Return (x, y) of the center of cell containing provided text 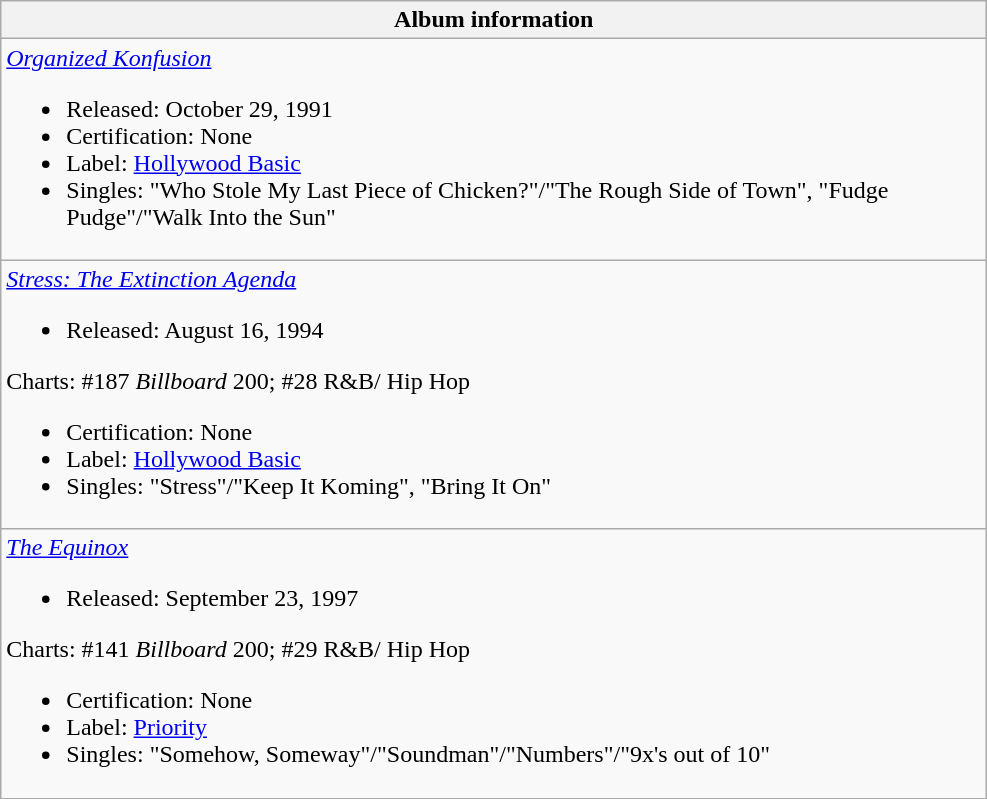
Album information (494, 20)
